For the text-containing cell, return its midpoint in [X, Y] coordinate format. 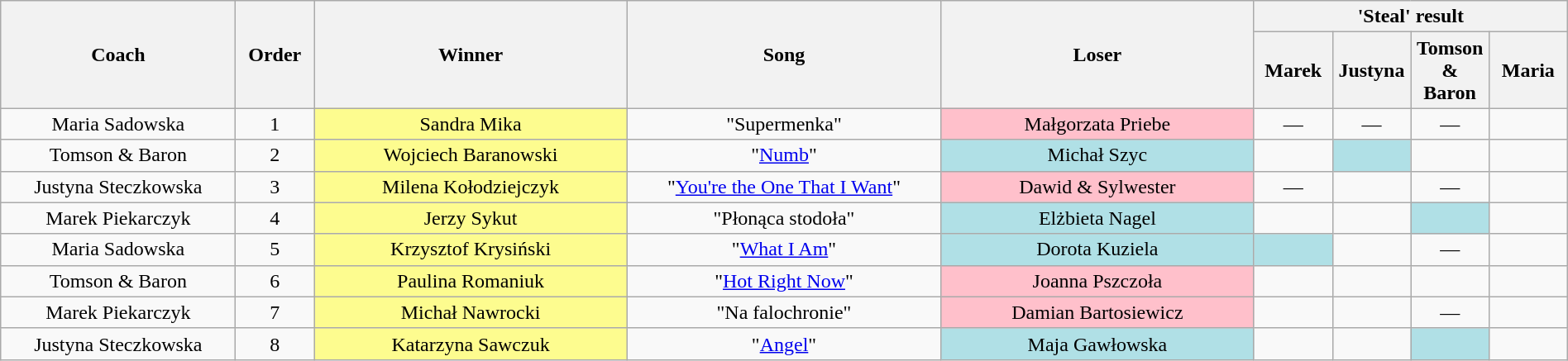
"What I Am" [784, 249]
Elżbieta Nagel [1097, 218]
Song [784, 55]
Małgorzata Priebe [1097, 124]
"Hot Right Now" [784, 281]
2 [275, 155]
"Numb" [784, 155]
Dawid & Sylwester [1097, 187]
Milena Kołodziejczyk [471, 187]
Sandra Mika [471, 124]
Coach [118, 55]
Winner [471, 55]
Order [275, 55]
Dorota Kuziela [1097, 249]
"Angel" [784, 344]
Joanna Pszczoła [1097, 281]
Loser [1097, 55]
'Steal' result [1411, 17]
Wojciech Baranowski [471, 155]
8 [275, 344]
Krzysztof Krysiński [471, 249]
Justyna [1371, 70]
5 [275, 249]
Michał Nawrocki [471, 312]
7 [275, 312]
Marek [1293, 70]
Maja Gawłowska [1097, 344]
"Supermenka" [784, 124]
"Na falochronie" [784, 312]
Damian Bartosiewicz [1097, 312]
1 [275, 124]
Paulina Romaniuk [471, 281]
"You're the One That I Want" [784, 187]
"Płonąca stodoła" [784, 218]
3 [275, 187]
6 [275, 281]
Jerzy Sykut [471, 218]
4 [275, 218]
Maria [1528, 70]
Katarzyna Sawczuk [471, 344]
Michał Szyc [1097, 155]
